Search for the cell housing the specified text and yield its [X, Y] center coordinate. 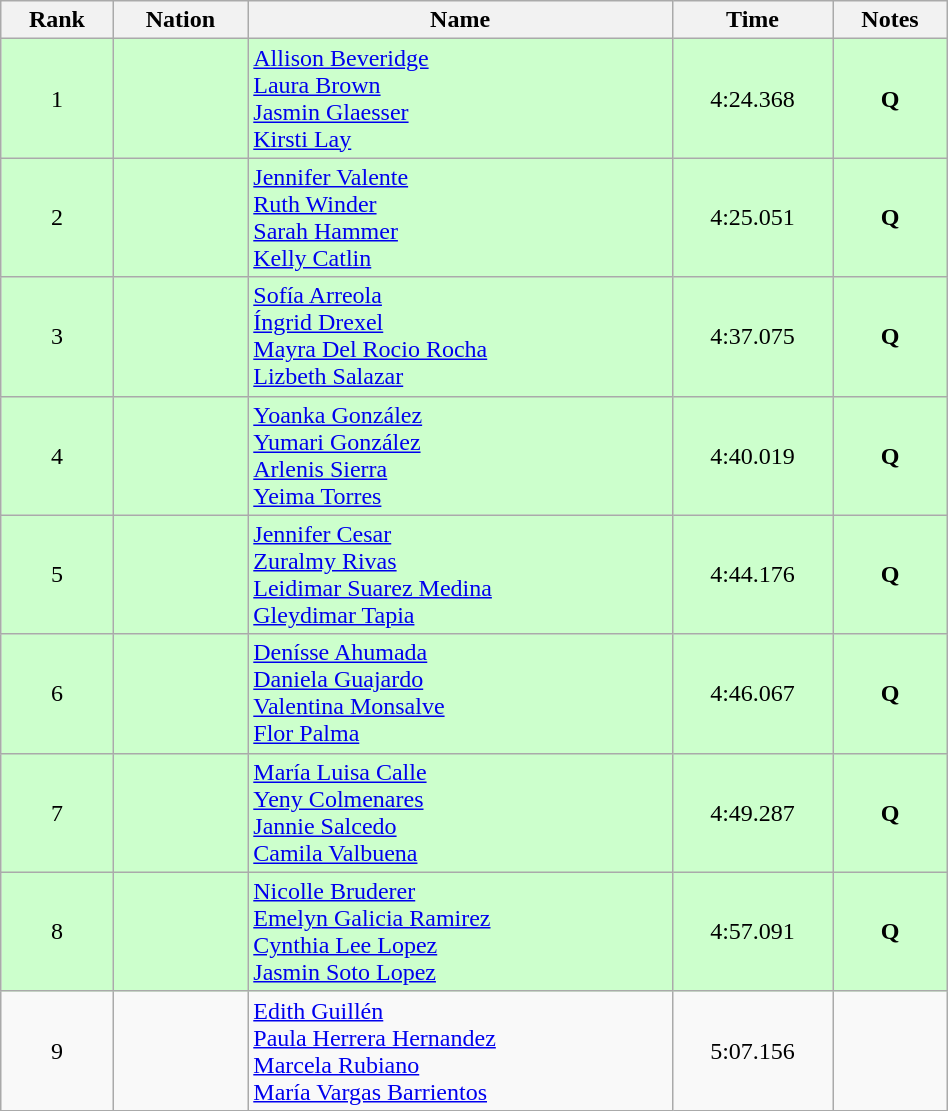
4:24.368 [752, 98]
6 [57, 694]
Nation [180, 20]
Sofía ArreolaÍngrid DrexelMayra Del Rocio RochaLizbeth Salazar [460, 336]
Allison BeveridgeLaura BrownJasmin GlaesserKirsti Lay [460, 98]
2 [57, 218]
Notes [890, 20]
Jennifer ValenteRuth WinderSarah HammerKelly Catlin [460, 218]
1 [57, 98]
9 [57, 1050]
4:40.019 [752, 456]
Name [460, 20]
Yoanka GonzálezYumari GonzálezArlenis SierraYeima Torres [460, 456]
4:57.091 [752, 932]
7 [57, 812]
3 [57, 336]
Time [752, 20]
Jennifer CesarZuralmy RivasLeidimar Suarez MedinaGleydimar Tapia [460, 574]
4:44.176 [752, 574]
4 [57, 456]
Edith GuillénPaula Herrera HernandezMarcela RubianoMaría Vargas Barrientos [460, 1050]
5 [57, 574]
5:07.156 [752, 1050]
4:46.067 [752, 694]
Rank [57, 20]
4:25.051 [752, 218]
4:49.287 [752, 812]
8 [57, 932]
Denísse AhumadaDaniela GuajardoValentina MonsalveFlor Palma [460, 694]
Nicolle BrudererEmelyn Galicia RamirezCynthia Lee LopezJasmin Soto Lopez [460, 932]
4:37.075 [752, 336]
María Luisa CalleYeny ColmenaresJannie SalcedoCamila Valbuena [460, 812]
